Locate the cell with the specified text and output its [x, y] center coordinate. 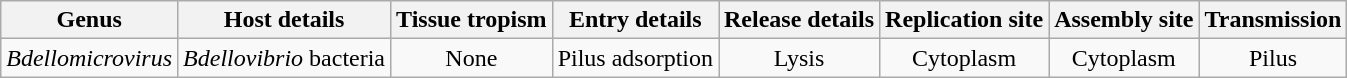
Pilus adsorption [635, 58]
None [472, 58]
Replication site [964, 20]
Pilus [1273, 58]
Genus [90, 20]
Tissue tropism [472, 20]
Assembly site [1124, 20]
Bdellovibrio bacteria [284, 58]
Lysis [798, 58]
Transmission [1273, 20]
Host details [284, 20]
Entry details [635, 20]
Release details [798, 20]
Bdellomicrovirus [90, 58]
